Pinpoint the cell where the given text exists, returning its [X, Y] midpoint coordinate. 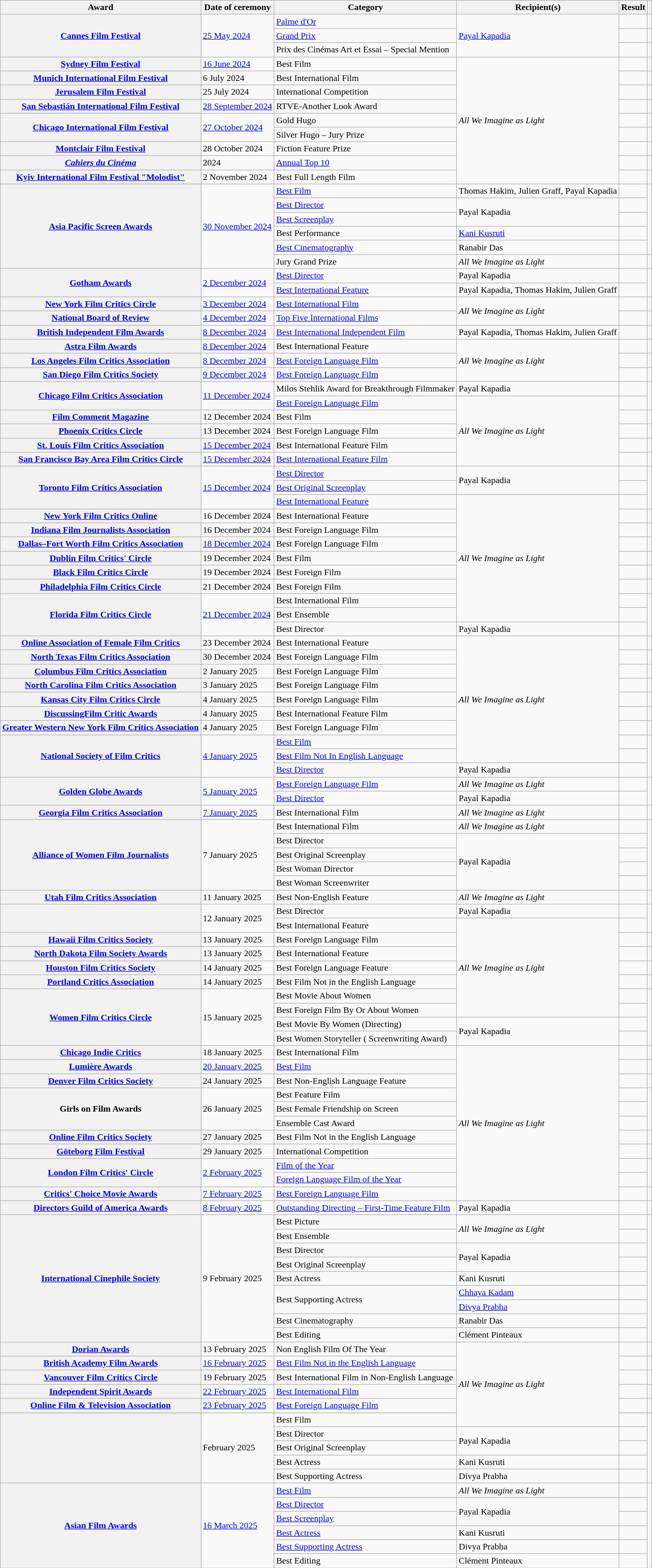
Best Women Storyteller ( Screenwriting Award) [365, 1038]
Silver Hugo – Jury Prize [365, 134]
Recipient(s) [538, 7]
29 January 2025 [238, 1151]
13 December 2024 [238, 431]
9 December 2024 [238, 374]
23 February 2025 [238, 1405]
DiscussingFilm Critic Awards [101, 714]
Dallas–Fort Worth Film Critics Association [101, 544]
Online Film & Television Association [101, 1405]
5 January 2025 [238, 791]
Film of the Year [365, 1165]
27 October 2024 [238, 127]
Best Foreign Language Feature [365, 968]
22 February 2025 [238, 1391]
Best Non-English Feature [365, 897]
Asia Pacific Screen Awards [101, 226]
Milos Stehlik Award for Breakthrough Filmmaker [365, 388]
8 February 2025 [238, 1208]
19 February 2025 [238, 1377]
Kyiv International Film Festival "Molodist" [101, 177]
Best Movie About Women [365, 996]
24 January 2025 [238, 1081]
Best Full Length Film [365, 177]
San Diego Film Critics Society [101, 374]
Online Film Critics Society [101, 1137]
Black Film Critics Circle [101, 572]
28 September 2024 [238, 106]
Houston Film Critics Society [101, 968]
St. Louis Film Critics Association [101, 445]
Girls on Film Awards [101, 1109]
Non English Film Of The Year [365, 1349]
Golden Globe Awards [101, 791]
Thomas Hakim, Julien Graff, Payal Kapadia [538, 191]
Denver Film Critics Society [101, 1081]
Sydney Film Festival [101, 64]
12 December 2024 [238, 417]
Independent Spirit Awards [101, 1391]
Gold Hugo [365, 120]
National Society of Film Critics [101, 756]
16 February 2025 [238, 1363]
2 February 2025 [238, 1172]
Award [101, 7]
Chicago Film Critics Association [101, 396]
Critics' Choice Movie Awards [101, 1194]
3 December 2024 [238, 304]
7 February 2025 [238, 1194]
25 July 2024 [238, 92]
New York Film Critics Circle [101, 304]
15 January 2025 [238, 1017]
Dublin Film Critics' Circle [101, 558]
Top Five International Films [365, 318]
New York Film Critics Online [101, 516]
Florida Film Critics Circle [101, 614]
Best Film Not In English Language [365, 756]
Alliance of Women Film Journalists [101, 854]
Category [365, 7]
Hawaii Film Critics Society [101, 939]
North Texas Film Critics Association [101, 657]
Chicago International Film Festival [101, 127]
Best Feature Film [365, 1095]
28 October 2024 [238, 148]
Best International Independent Film [365, 332]
9 February 2025 [238, 1279]
Fiction Feature Prize [365, 148]
Best Woman Director [365, 869]
Göteborg Film Festival [101, 1151]
13 February 2025 [238, 1349]
Chhaya Kadam [538, 1292]
Cahiers du Cinéma [101, 163]
Utah Film Critics Association [101, 897]
30 December 2024 [238, 657]
Palme d'Or [365, 22]
International Cinephile Society [101, 1279]
Best Movie By Women (Directing) [365, 1024]
Best International Film in Non-English Language [365, 1377]
Greater Western New York Film Critics Association [101, 728]
Best Woman Screenwriter [365, 883]
23 December 2024 [238, 643]
Grand Prix [365, 36]
Kansas City Film Critics Circle [101, 699]
Vancouver Film Critics Circle [101, 1377]
Date of ceremony [238, 7]
Film Comment Magazine [101, 417]
2 November 2024 [238, 177]
Columbus Film Critics Association [101, 671]
Best Performance [365, 233]
Best Foreign Film By Or About Women [365, 1010]
Directors Guild of America Awards [101, 1208]
Portland Critics Association [101, 982]
Annual Top 10 [365, 163]
Cannes Film Festival [101, 36]
2 December 2024 [238, 283]
Best Picture [365, 1222]
Dorian Awards [101, 1349]
2 January 2025 [238, 671]
16 March 2025 [238, 1525]
Outstanding Directing – First-Time Feature Film [365, 1208]
Georgia Film Critics Association [101, 812]
18 January 2025 [238, 1052]
11 December 2024 [238, 396]
February 2025 [238, 1448]
20 January 2025 [238, 1066]
Ensemble Cast Award [365, 1123]
2024 [238, 163]
Online Association of Female Film Critics [101, 643]
Women Film Critics Circle [101, 1017]
Chicago Indie Critics [101, 1052]
Best Female Friendship on Screen [365, 1109]
27 January 2025 [238, 1137]
Munich International Film Festival [101, 78]
26 January 2025 [238, 1109]
4 December 2024 [238, 318]
Asian Film Awards [101, 1525]
Best Non-English Language Feature [365, 1081]
North Carolina Film Critics Association [101, 685]
Los Angeles Film Critics Association [101, 360]
San Francisco Bay Area Film Critics Circle [101, 459]
3 January 2025 [238, 685]
North Dakota Film Society Awards [101, 954]
25 May 2024 [238, 36]
Jerusalem Film Festival [101, 92]
National Board of Review [101, 318]
Jury Grand Prize [365, 262]
11 January 2025 [238, 897]
Toronto Film Critics Association [101, 488]
18 December 2024 [238, 544]
12 January 2025 [238, 918]
RTVE-Another Look Award [365, 106]
Prix des Cinémas Art et Essai – Special Mention [365, 50]
British Academy Film Awards [101, 1363]
British Independent Film Awards [101, 332]
Phoenix Critics Circle [101, 431]
London Film Critics' Circle [101, 1172]
Indiana Film Journalists Association [101, 530]
6 July 2024 [238, 78]
Astra Film Awards [101, 346]
16 June 2024 [238, 64]
Foreign Language Film of the Year [365, 1180]
San Sebastián International Film Festival [101, 106]
Lumière Awards [101, 1066]
Result [633, 7]
Philadelphia Film Critics Circle [101, 586]
Gotham Awards [101, 283]
30 November 2024 [238, 226]
Montclair Film Festival [101, 148]
